Search for the cell housing the specified text and yield its [X, Y] center coordinate. 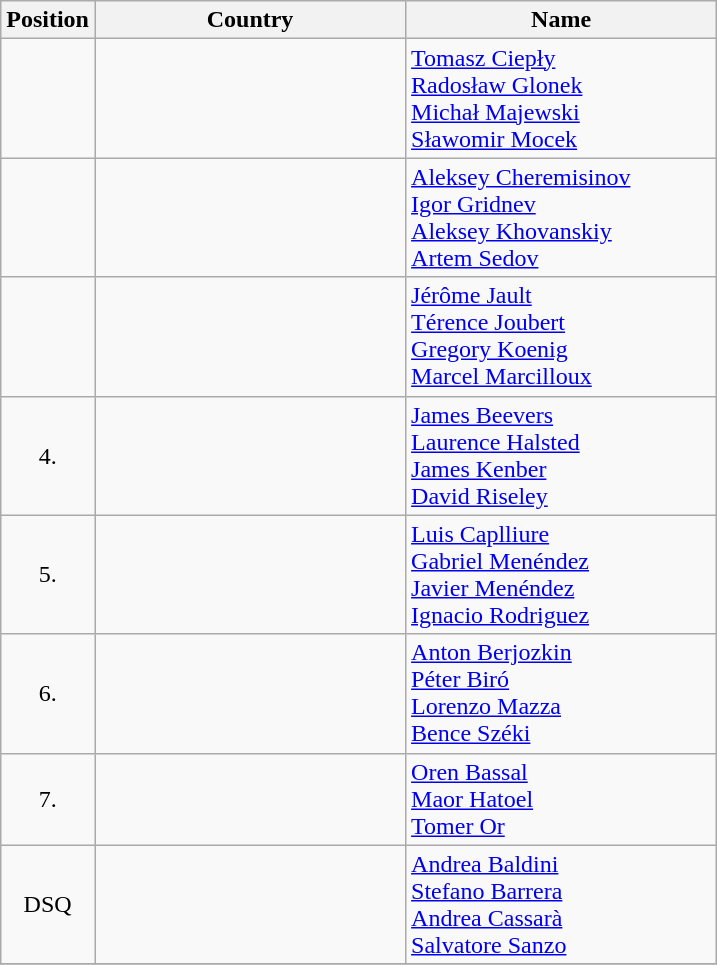
6. [48, 694]
Aleksey CheremisinovIgor GridnevAleksey KhovanskiyArtem Sedov [562, 218]
Country [250, 20]
Jérôme JaultTérence JoubertGregory KoenigMarcel Marcilloux [562, 336]
5. [48, 574]
Name [562, 20]
Tomasz CiepłyRadosław GlonekMichał MajewskiSławomir Mocek [562, 98]
Anton BerjozkinPéter BiróLorenzo MazzaBence Széki [562, 694]
Andrea BaldiniStefano BarreraAndrea CassaràSalvatore Sanzo [562, 904]
Oren BassalMaor Hatoel Tomer Or [562, 799]
Position [48, 20]
DSQ [48, 904]
7. [48, 799]
Luis CaplliureGabriel MenéndezJavier MenéndezIgnacio Rodriguez [562, 574]
4. [48, 456]
James BeeversLaurence HalstedJames KenberDavid Riseley [562, 456]
